Determine the (X, Y) coordinate at the center of the cell enclosing the given text.  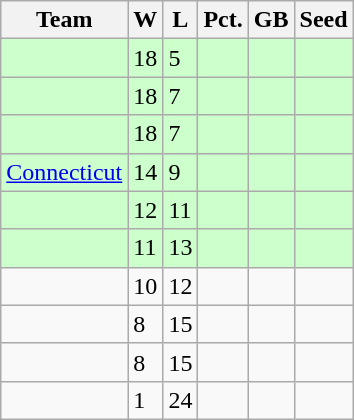
GB (271, 20)
14 (146, 172)
13 (180, 248)
5 (180, 58)
24 (180, 400)
10 (146, 286)
9 (180, 172)
L (180, 20)
Connecticut (64, 172)
W (146, 20)
1 (146, 400)
Seed (324, 20)
Pct. (223, 20)
Team (64, 20)
